Return (X, Y) of the center of cell containing provided text 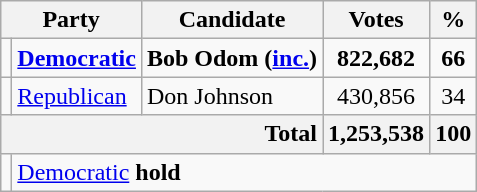
1,253,538 (376, 134)
Party (72, 20)
Democratic hold (244, 172)
Democratic (77, 58)
Votes (376, 20)
100 (454, 134)
Republican (77, 96)
Don Johnson (232, 96)
66 (454, 58)
% (454, 20)
Candidate (232, 20)
822,682 (376, 58)
430,856 (376, 96)
Bob Odom (inc.) (232, 58)
34 (454, 96)
Total (162, 134)
